Return the [X, Y] coordinate for the center point of the cell that contains the specified text.  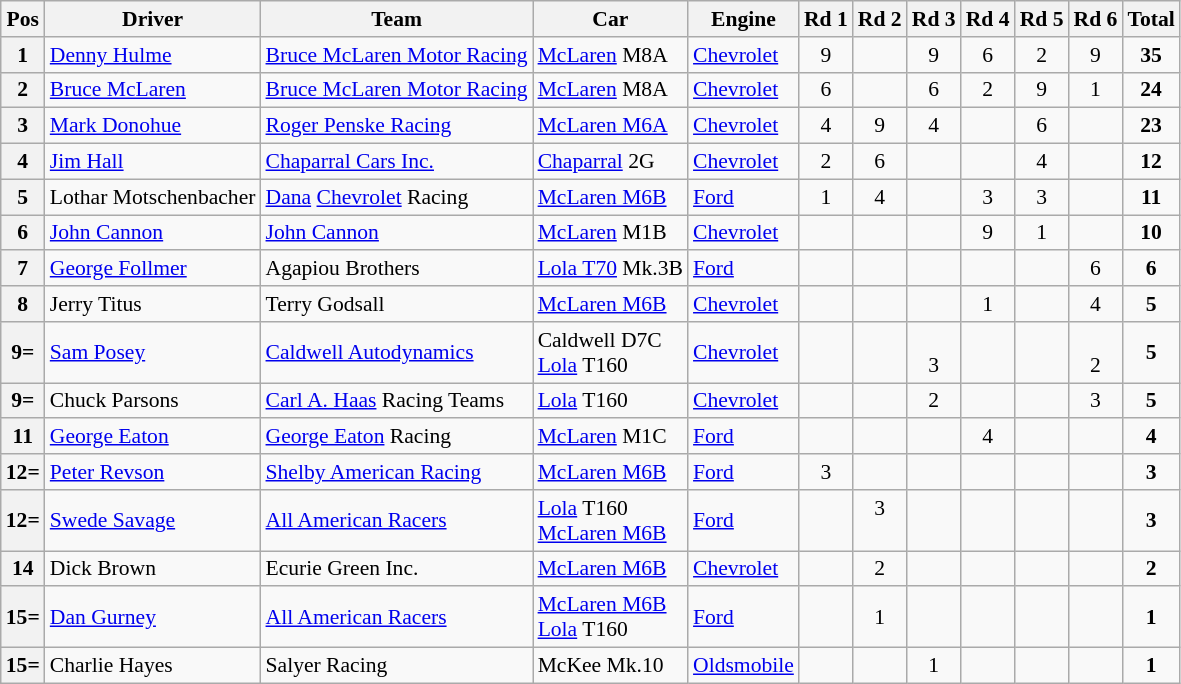
Mark Donohue [153, 126]
Chaparral Cars Inc. [396, 162]
Driver [153, 19]
Rd 3 [934, 19]
23 [1150, 126]
Team [396, 19]
Shelby American Racing [396, 472]
Jim Hall [153, 162]
Oldsmobile [744, 666]
10 [1150, 233]
14 [23, 569]
Pos [23, 19]
Chaparral 2G [610, 162]
McLaren M6A [610, 126]
Jerry Titus [153, 304]
Agapiou Brothers [396, 269]
8 [23, 304]
Lola T160McLaren M6B [610, 520]
Rd 1 [826, 19]
Salyer Racing [396, 666]
Dan Gurney [153, 618]
Denny Hulme [153, 55]
Peter Revson [153, 472]
35 [1150, 55]
George Eaton [153, 437]
Total [1150, 19]
Ecurie Green Inc. [396, 569]
McLaren M1B [610, 233]
Sam Posey [153, 352]
George Eaton Racing [396, 437]
Swede Savage [153, 520]
Terry Godsall [396, 304]
Caldwell D7CLola T160 [610, 352]
Roger Penske Racing [396, 126]
Chuck Parsons [153, 401]
Charlie Hayes [153, 666]
Lola T160 [610, 401]
Engine [744, 19]
24 [1150, 90]
Dana Chevrolet Racing [396, 197]
McLaren M1C [610, 437]
Carl A. Haas Racing Teams [396, 401]
Rd 4 [988, 19]
Rd 5 [1042, 19]
McKee Mk.10 [610, 666]
Bruce McLaren [153, 90]
Dick Brown [153, 569]
Car [610, 19]
7 [23, 269]
Rd 2 [880, 19]
George Follmer [153, 269]
Lola T70 Mk.3B [610, 269]
Caldwell Autodynamics [396, 352]
Lothar Motschenbacher [153, 197]
Rd 6 [1096, 19]
McLaren M6BLola T160 [610, 618]
12 [1150, 162]
